Identify which cell holds the provided text, then report its [x, y] central coordinate. 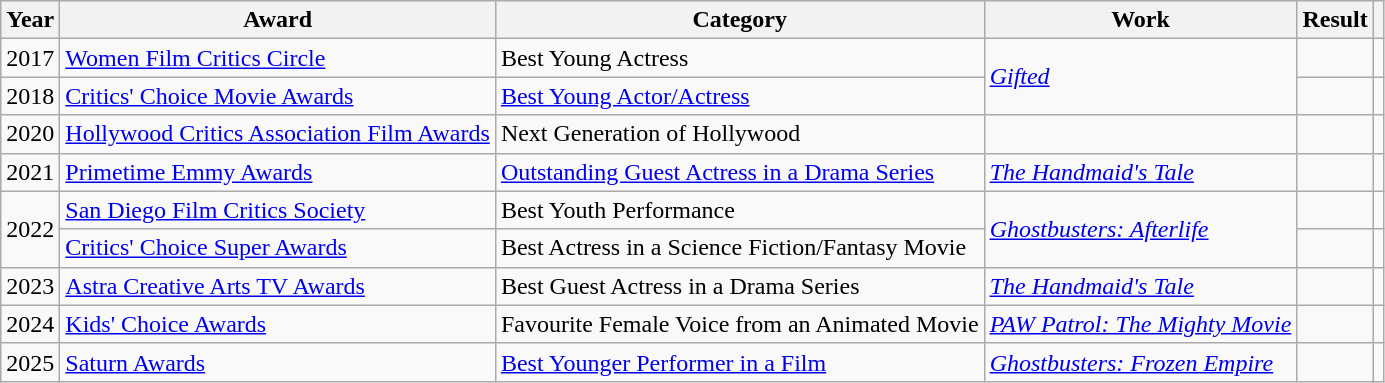
Best Young Actor/Actress [740, 96]
Work [1140, 20]
2024 [30, 324]
Critics' Choice Super Awards [278, 248]
2025 [30, 362]
2017 [30, 58]
Ghostbusters: Afterlife [1140, 229]
Women Film Critics Circle [278, 58]
Result [1335, 20]
Award [278, 20]
Ghostbusters: Frozen Empire [1140, 362]
2023 [30, 286]
Favourite Female Voice from an Animated Movie [740, 324]
Outstanding Guest Actress in a Drama Series [740, 172]
Next Generation of Hollywood [740, 134]
Critics' Choice Movie Awards [278, 96]
2021 [30, 172]
2022 [30, 229]
Hollywood Critics Association Film Awards [278, 134]
2020 [30, 134]
Best Actress in a Science Fiction/Fantasy Movie [740, 248]
Best Youth Performance [740, 210]
San Diego Film Critics Society [278, 210]
Kids' Choice Awards [278, 324]
Gifted [1140, 77]
Year [30, 20]
Best Guest Actress in a Drama Series [740, 286]
Best Young Actress [740, 58]
Primetime Emmy Awards [278, 172]
Category [740, 20]
Astra Creative Arts TV Awards [278, 286]
Saturn Awards [278, 362]
2018 [30, 96]
PAW Patrol: The Mighty Movie [1140, 324]
Best Younger Performer in a Film [740, 362]
